Scan for the cell matching the given text and deliver its (x, y) coordinate at center. 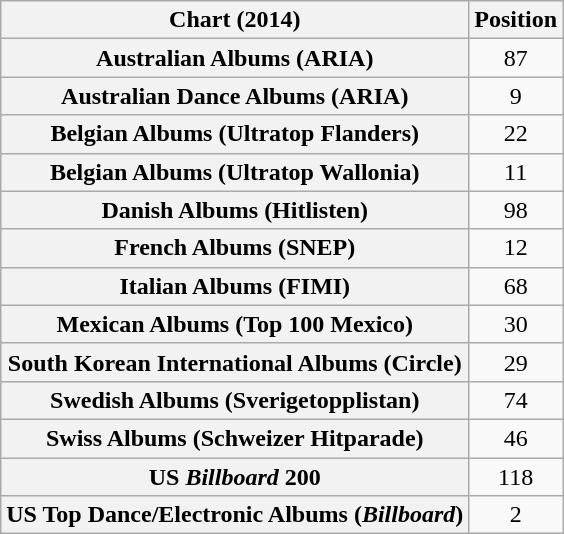
2 (516, 515)
74 (516, 400)
22 (516, 134)
29 (516, 362)
South Korean International Albums (Circle) (235, 362)
68 (516, 286)
Belgian Albums (Ultratop Wallonia) (235, 172)
Mexican Albums (Top 100 Mexico) (235, 324)
US Billboard 200 (235, 477)
118 (516, 477)
Swiss Albums (Schweizer Hitparade) (235, 438)
Chart (2014) (235, 20)
98 (516, 210)
Swedish Albums (Sverigetopplistan) (235, 400)
87 (516, 58)
Danish Albums (Hitlisten) (235, 210)
46 (516, 438)
French Albums (SNEP) (235, 248)
Australian Albums (ARIA) (235, 58)
US Top Dance/Electronic Albums (Billboard) (235, 515)
11 (516, 172)
30 (516, 324)
9 (516, 96)
Belgian Albums (Ultratop Flanders) (235, 134)
Position (516, 20)
Italian Albums (FIMI) (235, 286)
12 (516, 248)
Australian Dance Albums (ARIA) (235, 96)
